Find where the given text appears and provide that cell's center as [x, y] coordinate. 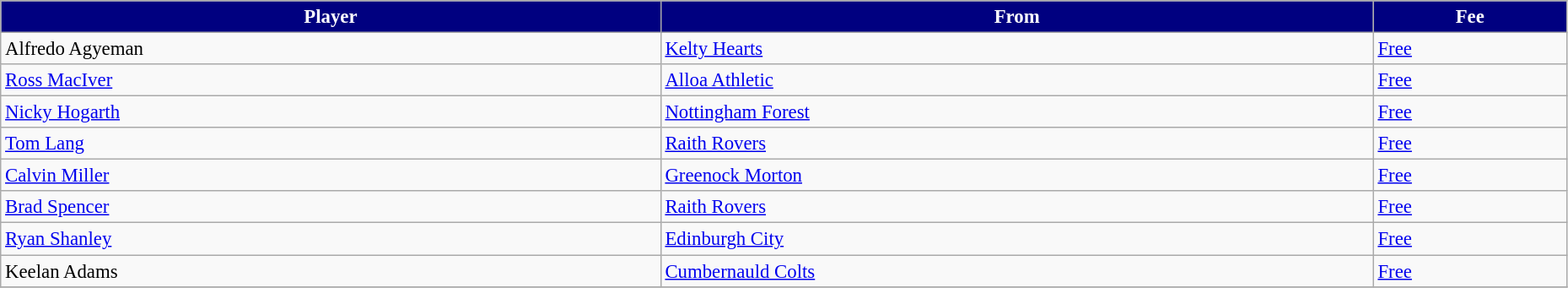
From [1017, 17]
Brad Spencer [331, 207]
Tom Lang [331, 144]
Calvin Miller [331, 176]
Edinburgh City [1017, 239]
Alloa Athletic [1017, 80]
Alfredo Agyeman [331, 49]
Greenock Morton [1017, 176]
Ross MacIver [331, 80]
Nottingham Forest [1017, 112]
Keelan Adams [331, 271]
Ryan Shanley [331, 239]
Kelty Hearts [1017, 49]
Cumbernauld Colts [1017, 271]
Fee [1469, 17]
Player [331, 17]
Nicky Hogarth [331, 112]
